Output the (X, Y) coordinate of the center of the cell containing the given text.  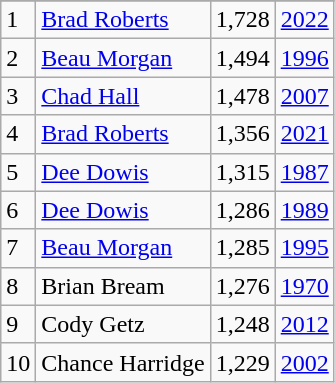
1,478 (242, 96)
1995 (304, 248)
1996 (304, 58)
1,286 (242, 210)
1,494 (242, 58)
2007 (304, 96)
6 (18, 210)
1,315 (242, 172)
3 (18, 96)
2022 (304, 20)
2 (18, 58)
4 (18, 134)
2012 (304, 324)
Chad Hall (123, 96)
Chance Harridge (123, 362)
1,229 (242, 362)
1,728 (242, 20)
7 (18, 248)
10 (18, 362)
1,248 (242, 324)
1987 (304, 172)
5 (18, 172)
2021 (304, 134)
1,285 (242, 248)
1989 (304, 210)
1,356 (242, 134)
Brian Bream (123, 286)
1,276 (242, 286)
Cody Getz (123, 324)
8 (18, 286)
9 (18, 324)
1 (18, 20)
1970 (304, 286)
2002 (304, 362)
